Search for the cell housing the specified text and yield its [x, y] center coordinate. 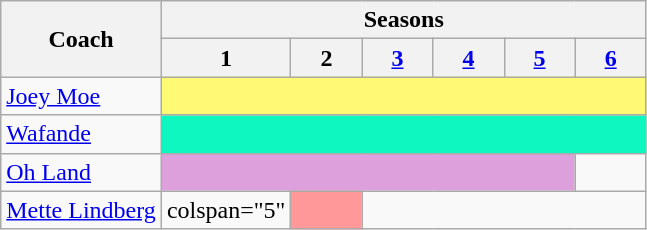
6 [610, 58]
Joey Moe [82, 96]
Wafande [82, 134]
4 [468, 58]
1 [226, 58]
3 [398, 58]
Seasons [404, 20]
Oh Land [82, 172]
Mette Lindberg [82, 210]
colspan="5" [226, 210]
2 [326, 58]
Coach [82, 39]
5 [540, 58]
